Extract the [x, y] coordinate from the center of the cell holding the provided text.  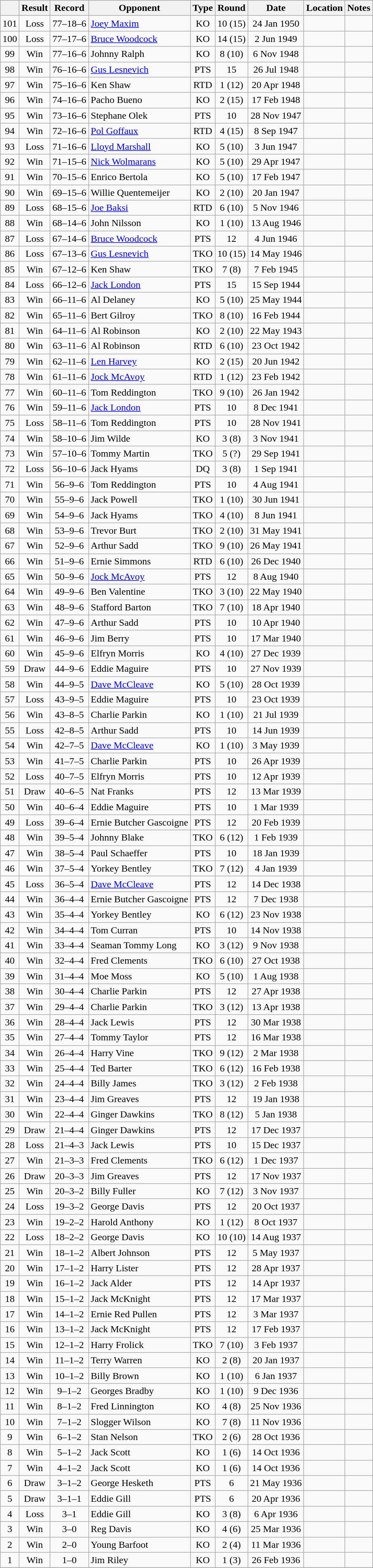
Lloyd Marshall [139, 146]
14 May 1946 [276, 254]
69 [10, 515]
25 Nov 1936 [276, 1406]
100 [10, 39]
14 Jun 1939 [276, 730]
17–1–2 [69, 1268]
3 Jun 1947 [276, 146]
Tommy Martin [139, 454]
92 [10, 161]
17 Nov 1937 [276, 1176]
8–1–2 [69, 1406]
20 Apr 1948 [276, 85]
4 Aug 1941 [276, 484]
76 [10, 407]
24–4–4 [69, 1084]
71 [10, 484]
Stephane Olek [139, 115]
34–4–4 [69, 930]
Young Barfoot [139, 1545]
84 [10, 285]
8 Aug 1940 [276, 576]
1 Aug 1938 [276, 976]
32–4–4 [69, 961]
43–8–5 [69, 715]
61 [10, 638]
31 May 1941 [276, 530]
26 Apr 1939 [276, 761]
Result [35, 8]
64–11–6 [69, 331]
26 Feb 1936 [276, 1560]
3–1–1 [69, 1499]
5 Nov 1946 [276, 208]
27 Dec 1939 [276, 653]
2 Mar 1938 [276, 1053]
8 [10, 1453]
Date [276, 8]
21 [10, 1253]
62–11–6 [69, 361]
36 [10, 1022]
9 Dec 1936 [276, 1391]
31–4–4 [69, 976]
69–15–6 [69, 193]
82 [10, 315]
4 [10, 1514]
26 May 1941 [276, 546]
Willie Quentemeijer [139, 193]
55 [10, 730]
Pacho Bueno [139, 100]
78 [10, 377]
Record [69, 8]
59–11–6 [69, 407]
67–14–6 [69, 239]
57–10–6 [69, 454]
72 [10, 469]
35 [10, 1038]
30 Mar 1938 [276, 1022]
81 [10, 331]
56–9–6 [69, 484]
3 May 1939 [276, 746]
Trevor Burt [139, 530]
80 [10, 346]
63–11–6 [69, 346]
21–3–3 [69, 1160]
28 [10, 1145]
49–9–6 [69, 592]
Albert Johnson [139, 1253]
28 Nov 1947 [276, 115]
36–5–4 [69, 884]
88 [10, 223]
93 [10, 146]
23 [10, 1222]
23 Oct 1939 [276, 700]
26 [10, 1176]
52 [10, 776]
28–4–4 [69, 1022]
Seaman Tommy Long [139, 945]
Ernie Red Pullen [139, 1314]
Len Harvey [139, 361]
23 Oct 1942 [276, 346]
74–16–6 [69, 100]
20 Jun 1942 [276, 361]
Harry Lister [139, 1268]
45–9–6 [69, 653]
29 [10, 1130]
30 [10, 1114]
Joey Maxim [139, 23]
19–3–2 [69, 1207]
30–4–4 [69, 992]
6 Nov 1948 [276, 54]
27 [10, 1160]
8 Oct 1937 [276, 1222]
17 Feb 1947 [276, 177]
25 Mar 1936 [276, 1529]
26 Jul 1948 [276, 69]
9 [10, 1437]
75–16–6 [69, 85]
1 Feb 1939 [276, 838]
18–2–2 [69, 1237]
42 [10, 930]
20 Oct 1937 [276, 1207]
27 Apr 1938 [276, 992]
15 Dec 1937 [276, 1145]
33–4–4 [69, 945]
46 [10, 868]
11 Nov 1936 [276, 1421]
71–16–6 [69, 146]
21 Jul 1939 [276, 715]
53–9–6 [69, 530]
8 Dec 1941 [276, 407]
66 [10, 561]
95 [10, 115]
George Hesketh [139, 1483]
2 Feb 1938 [276, 1084]
86 [10, 254]
11 [10, 1406]
6 Apr 1936 [276, 1514]
59 [10, 669]
77 [10, 392]
18–1–2 [69, 1253]
19 Jan 1938 [276, 1099]
Round [232, 8]
17 Feb 1948 [276, 100]
70 [10, 500]
54–9–6 [69, 515]
9 Nov 1938 [276, 945]
14 Aug 1937 [276, 1237]
26 Dec 1940 [276, 561]
Johnny Blake [139, 838]
56 [10, 715]
DQ [203, 469]
8 Sep 1947 [276, 131]
29–4–4 [69, 1007]
1 Sep 1941 [276, 469]
99 [10, 54]
Johnny Ralph [139, 54]
13 Apr 1938 [276, 1007]
66–11–6 [69, 300]
60 [10, 653]
17 Mar 1937 [276, 1299]
48–9–6 [69, 607]
68–15–6 [69, 208]
51 [10, 792]
20 Feb 1939 [276, 822]
17 Feb 1937 [276, 1329]
61–11–6 [69, 377]
2–0 [69, 1545]
90 [10, 193]
24 Jan 1950 [276, 23]
66–12–6 [69, 285]
77–16–6 [69, 54]
2 (4) [232, 1545]
49 [10, 822]
5 [10, 1499]
43 [10, 914]
14 Nov 1938 [276, 930]
20–3–3 [69, 1176]
41 [10, 945]
5 Jan 1938 [276, 1114]
15–1–2 [69, 1299]
5 May 1937 [276, 1253]
47–9–6 [69, 623]
Nick Wolmarans [139, 161]
31 [10, 1099]
53 [10, 761]
39–5–4 [69, 838]
34 [10, 1053]
3 [10, 1529]
14 Dec 1938 [276, 884]
Tom Curran [139, 930]
21–4–3 [69, 1145]
36–4–4 [69, 899]
56–10–6 [69, 469]
5–1–2 [69, 1453]
46–9–6 [69, 638]
Moe Moss [139, 976]
17 [10, 1314]
79 [10, 361]
40–7–5 [69, 776]
17 Mar 1940 [276, 638]
14 Apr 1937 [276, 1283]
24 [10, 1207]
4 Jun 1946 [276, 239]
2 [10, 1545]
33 [10, 1068]
Type [203, 8]
15 Sep 1944 [276, 285]
67–13–6 [69, 254]
Nat Franks [139, 792]
1 Dec 1937 [276, 1160]
3 Nov 1941 [276, 438]
28 Oct 1936 [276, 1437]
2 Jun 1949 [276, 39]
58–11–6 [69, 423]
42–8–5 [69, 730]
83 [10, 300]
12 Apr 1939 [276, 776]
Billy Fuller [139, 1191]
3–1 [69, 1514]
50–9–6 [69, 576]
51–9–6 [69, 561]
Terry Warren [139, 1360]
40–6–5 [69, 792]
25 [10, 1191]
62 [10, 623]
1–0 [69, 1560]
6 Jan 1937 [276, 1375]
Location [325, 8]
91 [10, 177]
16 Feb 1938 [276, 1068]
4 (8) [232, 1406]
44 [10, 899]
58 [10, 684]
38 [10, 992]
2 (8) [232, 1360]
13–1–2 [69, 1329]
64 [10, 592]
3 Feb 1937 [276, 1345]
13 [10, 1375]
4–1–2 [69, 1468]
68–14–6 [69, 223]
54 [10, 746]
13 Aug 1946 [276, 223]
9 (12) [232, 1053]
50 [10, 807]
19 [10, 1283]
23 Nov 1938 [276, 914]
10 Apr 1940 [276, 623]
Georges Bradby [139, 1391]
Opponent [139, 8]
Joe Baksi [139, 208]
19–2–2 [69, 1222]
Billy James [139, 1084]
8 Jun 1941 [276, 515]
44–9–5 [69, 684]
22 May 1943 [276, 331]
20 Jan 1937 [276, 1360]
23 Feb 1942 [276, 377]
1 (3) [232, 1560]
89 [10, 208]
74 [10, 438]
Ernie Simmons [139, 561]
7 Dec 1938 [276, 899]
25 May 1944 [276, 300]
38–5–4 [69, 853]
25–4–4 [69, 1068]
4 (15) [232, 131]
3 Nov 1937 [276, 1191]
70–15–6 [69, 177]
4 (6) [232, 1529]
98 [10, 69]
18 [10, 1299]
65 [10, 576]
43–9–5 [69, 700]
Stan Nelson [139, 1437]
9–1–2 [69, 1391]
40 [10, 961]
7 Feb 1945 [276, 269]
7–1–2 [69, 1421]
48 [10, 838]
23–4–4 [69, 1099]
52–9–6 [69, 546]
Bert Gilroy [139, 315]
16 Feb 1944 [276, 315]
14–1–2 [69, 1314]
11 Mar 1936 [276, 1545]
13 Mar 1939 [276, 792]
4 Jan 1939 [276, 868]
18 Apr 1940 [276, 607]
Tommy Taylor [139, 1038]
68 [10, 530]
41–7–5 [69, 761]
96 [10, 100]
10–1–2 [69, 1375]
60–11–6 [69, 392]
Slogger Wilson [139, 1421]
28 Nov 1941 [276, 423]
14 (15) [232, 39]
Billy Brown [139, 1375]
Notes [359, 8]
76–16–6 [69, 69]
40–6–4 [69, 807]
39 [10, 976]
Stafford Barton [139, 607]
55–9–6 [69, 500]
44–9–6 [69, 669]
Ted Barter [139, 1068]
27 Oct 1938 [276, 961]
77–18–6 [69, 23]
Harry Frolick [139, 1345]
16 [10, 1329]
73–16–6 [69, 115]
Reg Davis [139, 1529]
22 [10, 1237]
3 (10) [232, 592]
71–15–6 [69, 161]
72–16–6 [69, 131]
27–4–4 [69, 1038]
20 [10, 1268]
1 [10, 1560]
77–17–6 [69, 39]
20–3–2 [69, 1191]
28 Apr 1937 [276, 1268]
Jim Wilde [139, 438]
73 [10, 454]
94 [10, 131]
6–1–2 [69, 1437]
37 [10, 1007]
20 Apr 1936 [276, 1499]
39–6–4 [69, 822]
21 May 1936 [276, 1483]
67–12–6 [69, 269]
14 [10, 1360]
7 [10, 1468]
5 (?) [232, 454]
29 Apr 1947 [276, 161]
Jim Riley [139, 1560]
Harold Anthony [139, 1222]
Harry Vine [139, 1053]
30 Jun 1941 [276, 500]
101 [10, 23]
Al Delaney [139, 300]
27 Nov 1939 [276, 669]
16 Mar 1938 [276, 1038]
75 [10, 423]
67 [10, 546]
20 Jan 1947 [276, 193]
John Nilsson [139, 223]
Enrico Bertola [139, 177]
Pol Goffaux [139, 131]
22 May 1940 [276, 592]
32 [10, 1084]
29 Sep 1941 [276, 454]
3–1–2 [69, 1483]
3 Mar 1937 [276, 1314]
35–4–4 [69, 914]
97 [10, 85]
10 (10) [232, 1237]
Jack Alder [139, 1283]
Fred Linnington [139, 1406]
18 Jan 1939 [276, 853]
47 [10, 853]
12–1–2 [69, 1345]
21–4–4 [69, 1130]
65–11–6 [69, 315]
26–4–4 [69, 1053]
8 (12) [232, 1114]
11–1–2 [69, 1360]
26 Jan 1942 [276, 392]
Jack Powell [139, 500]
2 (6) [232, 1437]
Ben Valentine [139, 592]
22–4–4 [69, 1114]
85 [10, 269]
Jim Berry [139, 638]
16–1–2 [69, 1283]
87 [10, 239]
37–5–4 [69, 868]
Paul Schaeffer [139, 853]
42–7–5 [69, 746]
45 [10, 884]
63 [10, 607]
28 Oct 1939 [276, 684]
58–10–6 [69, 438]
1 Mar 1939 [276, 807]
57 [10, 700]
17 Dec 1937 [276, 1130]
3–0 [69, 1529]
